From the cell containing the given text, extract its center point as [X, Y] coordinate. 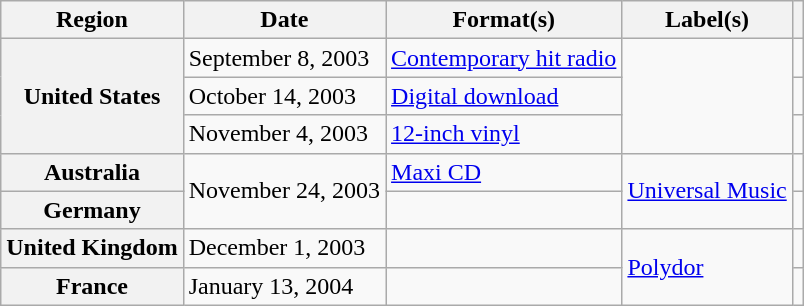
United Kingdom [92, 248]
France [92, 286]
Polydor [707, 267]
Germany [92, 210]
January 13, 2004 [284, 286]
Date [284, 20]
Australia [92, 172]
October 14, 2003 [284, 96]
Maxi CD [504, 172]
September 8, 2003 [284, 58]
Contemporary hit radio [504, 58]
Universal Music [707, 191]
United States [92, 96]
Region [92, 20]
Format(s) [504, 20]
Label(s) [707, 20]
December 1, 2003 [284, 248]
November 4, 2003 [284, 134]
12-inch vinyl [504, 134]
Digital download [504, 96]
November 24, 2003 [284, 191]
